Scan for the cell matching the given text and deliver its (X, Y) coordinate at center. 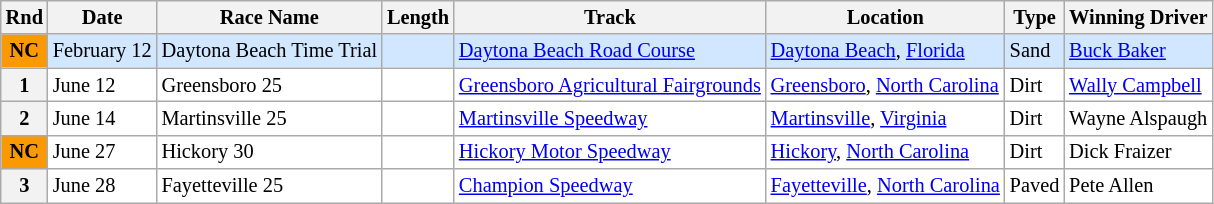
Wally Campbell (1138, 85)
Hickory 30 (270, 152)
Track (610, 17)
Greensboro 25 (270, 85)
Martinsville 25 (270, 118)
Wayne Alspaugh (1138, 118)
Dick Fraizer (1138, 152)
June 12 (102, 85)
Martinsville, Virginia (886, 118)
Race Name (270, 17)
Pete Allen (1138, 186)
1 (24, 85)
Daytona Beach Time Trial (270, 51)
Martinsville Speedway (610, 118)
Winning Driver (1138, 17)
Hickory, North Carolina (886, 152)
2 (24, 118)
Fayetteville, North Carolina (886, 186)
Rnd (24, 17)
Length (418, 17)
February 12 (102, 51)
Daytona Beach Road Course (610, 51)
Hickory Motor Speedway (610, 152)
Daytona Beach, Florida (886, 51)
Champion Speedway (610, 186)
June 27 (102, 152)
June 28 (102, 186)
Buck Baker (1138, 51)
Sand (1035, 51)
Fayetteville 25 (270, 186)
Date (102, 17)
Greensboro, North Carolina (886, 85)
Type (1035, 17)
Paved (1035, 186)
Location (886, 17)
3 (24, 186)
Greensboro Agricultural Fairgrounds (610, 85)
June 14 (102, 118)
